From the cell containing the given text, extract its center point as (x, y) coordinate. 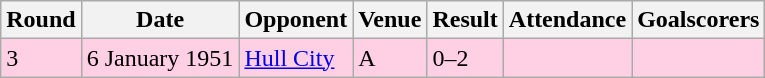
Round (41, 20)
Attendance (567, 20)
Date (160, 20)
Goalscorers (698, 20)
Opponent (296, 20)
Hull City (296, 58)
Result (465, 20)
0–2 (465, 58)
6 January 1951 (160, 58)
Venue (390, 20)
A (390, 58)
3 (41, 58)
